Find where the given text appears and provide that cell's center as [X, Y] coordinate. 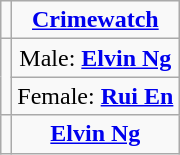
Female: Rui En [96, 96]
Male: Elvin Ng [96, 58]
Crimewatch [96, 20]
Elvin Ng [96, 134]
